Return the (x, y) coordinate for the center point of the cell that contains the specified text.  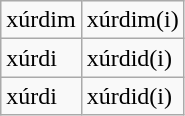
xúrdim (41, 20)
xúrdim(i) (132, 20)
